From the cell containing the given text, extract its center point as [x, y] coordinate. 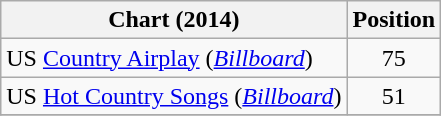
75 [394, 58]
Position [394, 20]
US Hot Country Songs (Billboard) [174, 96]
51 [394, 96]
US Country Airplay (Billboard) [174, 58]
Chart (2014) [174, 20]
